Scan for the cell matching the given text and deliver its [X, Y] coordinate at center. 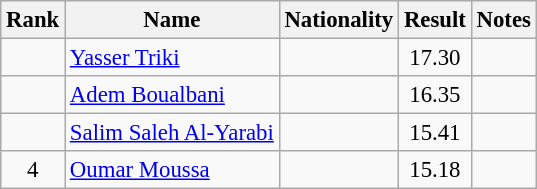
Rank [33, 20]
Nationality [338, 20]
Result [436, 20]
Oumar Moussa [172, 170]
15.18 [436, 170]
Notes [504, 20]
17.30 [436, 58]
Yasser Triki [172, 58]
Salim Saleh Al-Yarabi [172, 133]
Adem Boualbani [172, 95]
4 [33, 170]
15.41 [436, 133]
Name [172, 20]
16.35 [436, 95]
